Locate the cell with the specified text and output its [x, y] center coordinate. 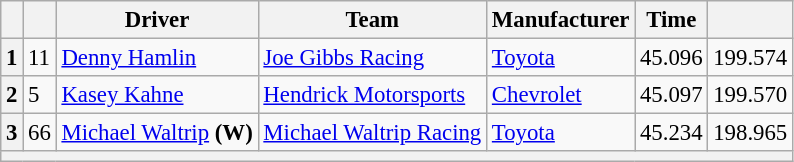
45.097 [672, 95]
Chevrolet [561, 95]
Michael Waltrip (W) [157, 133]
11 [40, 58]
198.965 [750, 133]
Kasey Kahne [157, 95]
199.570 [750, 95]
45.234 [672, 133]
Team [372, 20]
2 [12, 95]
199.574 [750, 58]
Denny Hamlin [157, 58]
Manufacturer [561, 20]
Time [672, 20]
66 [40, 133]
Hendrick Motorsports [372, 95]
Joe Gibbs Racing [372, 58]
5 [40, 95]
45.096 [672, 58]
1 [12, 58]
3 [12, 133]
Michael Waltrip Racing [372, 133]
Driver [157, 20]
